From the cell containing the given text, extract its center point as [X, Y] coordinate. 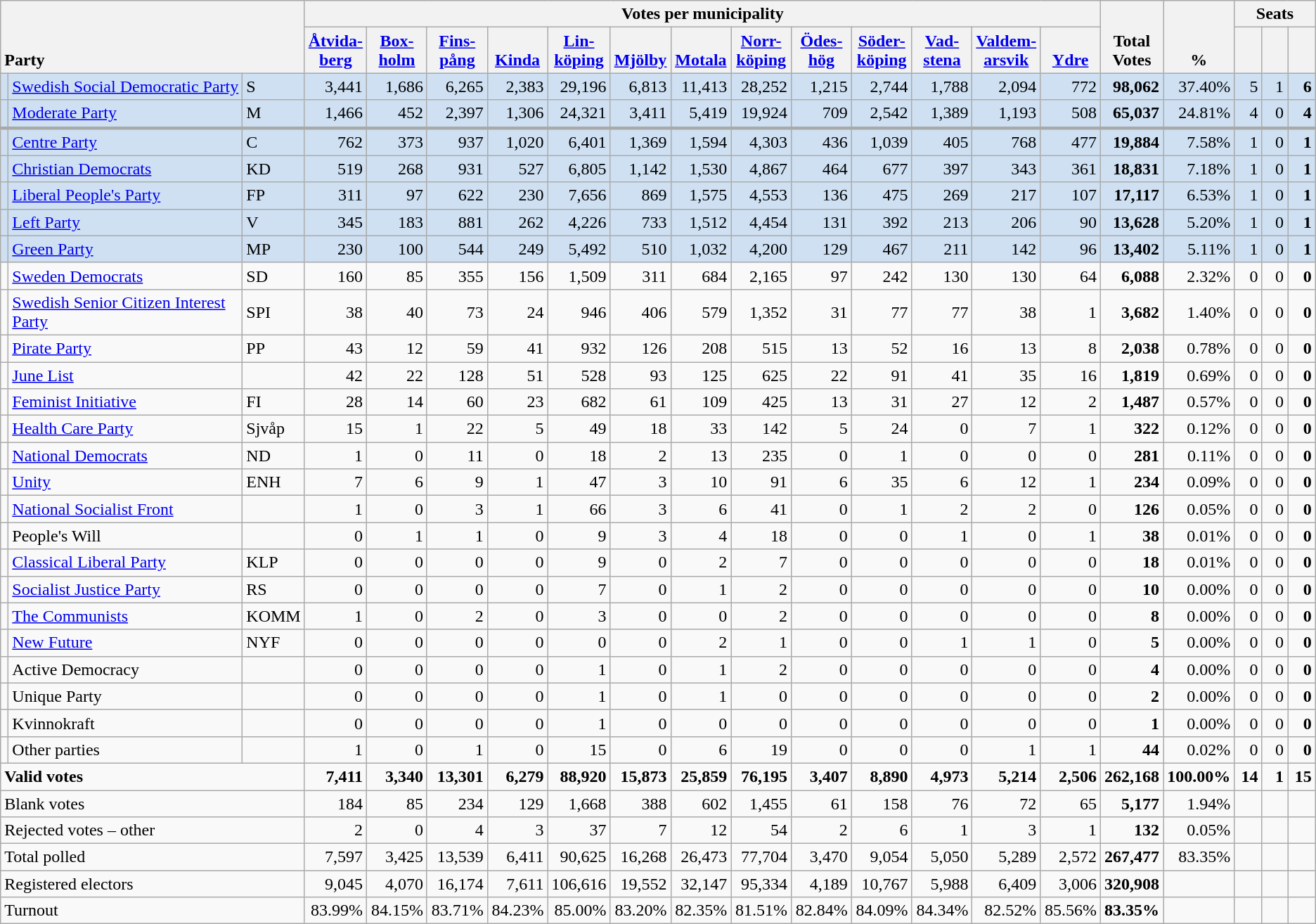
425 [761, 402]
6,401 [579, 142]
13,301 [457, 776]
0.12% [1199, 429]
125 [701, 375]
52 [882, 348]
682 [579, 402]
23 [517, 402]
KLP [273, 563]
43 [335, 348]
208 [701, 348]
4,553 [761, 195]
96 [1071, 249]
Unity [125, 482]
528 [579, 375]
4,189 [822, 884]
269 [942, 195]
32,147 [701, 884]
211 [942, 249]
0.57% [1199, 402]
268 [397, 169]
Left Party [125, 222]
2,383 [517, 86]
24,321 [579, 114]
128 [457, 375]
Söder- köping [882, 51]
85.00% [579, 911]
6,279 [517, 776]
Åtvida- berg [335, 51]
2,744 [882, 86]
109 [701, 402]
6,088 [1132, 276]
7,611 [517, 884]
83.71% [457, 911]
107 [1071, 195]
82.84% [822, 911]
373 [397, 142]
4,973 [942, 776]
602 [701, 804]
1.94% [1199, 804]
84.23% [517, 911]
1,788 [942, 86]
3,340 [397, 776]
1,530 [701, 169]
33 [701, 429]
Seats [1275, 14]
Pirate Party [125, 348]
5,419 [701, 114]
131 [822, 222]
1,509 [579, 276]
19,884 [1132, 142]
677 [882, 169]
28,252 [761, 86]
ENH [273, 482]
Rejected votes – other [153, 830]
44 [1132, 750]
65 [1071, 804]
Vad- stena [942, 51]
1,142 [640, 169]
11 [457, 456]
183 [397, 222]
24.81% [1199, 114]
77,704 [761, 857]
0.09% [1199, 482]
Active Democracy [125, 669]
733 [640, 222]
361 [1071, 169]
5.20% [1199, 222]
4,200 [761, 249]
7,411 [335, 776]
5,289 [1007, 857]
3,470 [822, 857]
9,045 [335, 884]
90 [1071, 222]
28 [335, 402]
1,512 [701, 222]
PP [273, 348]
6,411 [517, 857]
93 [640, 375]
59 [457, 348]
National Socialist Front [125, 509]
June List [125, 375]
SD [273, 276]
ND [273, 456]
Valid votes [153, 776]
132 [1132, 830]
519 [335, 169]
Centre Party [125, 142]
5.11% [1199, 249]
262 [517, 222]
RS [273, 589]
206 [1007, 222]
3,407 [822, 776]
405 [942, 142]
1,020 [517, 142]
% [1199, 37]
KD [273, 169]
64 [1071, 276]
Turnout [153, 911]
1,487 [1132, 402]
SPI [273, 312]
37 [579, 830]
4,226 [579, 222]
136 [822, 195]
2,094 [1007, 86]
Ödes- hög [822, 51]
515 [761, 348]
1,575 [701, 195]
7.58% [1199, 142]
3,682 [1132, 312]
FP [273, 195]
10,767 [882, 884]
242 [882, 276]
7,656 [579, 195]
Kinda [517, 51]
84.34% [942, 911]
625 [761, 375]
40 [397, 312]
106,616 [579, 884]
464 [822, 169]
3,425 [397, 857]
Health Care Party [125, 429]
475 [882, 195]
5,988 [942, 884]
42 [335, 375]
84.15% [397, 911]
3,441 [335, 86]
2,572 [1071, 857]
1,039 [882, 142]
76,195 [761, 776]
1,466 [335, 114]
Total Votes [1132, 37]
772 [1071, 86]
65,037 [1132, 114]
5,177 [1132, 804]
6,409 [1007, 884]
2,397 [457, 114]
Green Party [125, 249]
25,859 [701, 776]
946 [579, 312]
322 [1132, 429]
17,117 [1132, 195]
7.18% [1199, 169]
1,455 [761, 804]
Ydre [1071, 51]
54 [761, 830]
579 [701, 312]
Liberal People's Party [125, 195]
158 [882, 804]
New Future [125, 643]
320,908 [1132, 884]
281 [1132, 456]
Christian Democrats [125, 169]
0.69% [1199, 375]
345 [335, 222]
869 [640, 195]
Valdem- arsvik [1007, 51]
15,873 [640, 776]
160 [335, 276]
19,552 [640, 884]
343 [1007, 169]
51 [517, 375]
1,352 [761, 312]
1,369 [640, 142]
355 [457, 276]
82.52% [1007, 911]
622 [457, 195]
M [273, 114]
Norr- köping [761, 51]
47 [579, 482]
Sjvåp [273, 429]
MP [273, 249]
452 [397, 114]
8,890 [882, 776]
5,214 [1007, 776]
Mjölby [640, 51]
1,686 [397, 86]
6.53% [1199, 195]
19 [761, 750]
60 [457, 402]
6,265 [457, 86]
Kvinnokraft [125, 723]
1,032 [701, 249]
19,924 [761, 114]
1,389 [942, 114]
213 [942, 222]
27 [942, 402]
Lin- köping [579, 51]
16,174 [457, 884]
267,477 [1132, 857]
Sweden Democrats [125, 276]
510 [640, 249]
95,334 [761, 884]
762 [335, 142]
13,402 [1132, 249]
1,668 [579, 804]
90,625 [579, 857]
Swedish Senior Citizen Interest Party [125, 312]
100.00% [1199, 776]
4,867 [761, 169]
26,473 [701, 857]
4,070 [397, 884]
1,819 [1132, 375]
2,542 [882, 114]
0.02% [1199, 750]
0.11% [1199, 456]
262,168 [1132, 776]
5,050 [942, 857]
83.99% [335, 911]
81.51% [761, 911]
73 [457, 312]
KOMM [273, 616]
544 [457, 249]
85.56% [1071, 911]
66 [579, 509]
Blank votes [153, 804]
768 [1007, 142]
477 [1071, 142]
Feminist Initiative [125, 402]
98,062 [1132, 86]
Classical Liberal Party [125, 563]
156 [517, 276]
937 [457, 142]
C [273, 142]
5,492 [579, 249]
76 [942, 804]
88,920 [579, 776]
397 [942, 169]
18,831 [1132, 169]
6,813 [640, 86]
13,628 [1132, 222]
V [273, 222]
392 [882, 222]
2,506 [1071, 776]
1,215 [822, 86]
1,193 [1007, 114]
2,165 [761, 276]
People's Will [125, 536]
1,306 [517, 114]
Socialist Justice Party [125, 589]
249 [517, 249]
684 [701, 276]
82.35% [701, 911]
FI [273, 402]
527 [517, 169]
49 [579, 429]
Motala [701, 51]
Swedish Social Democratic Party [125, 86]
Moderate Party [125, 114]
6,805 [579, 169]
184 [335, 804]
2.32% [1199, 276]
406 [640, 312]
Fins- pång [457, 51]
9,054 [882, 857]
Box- holm [397, 51]
235 [761, 456]
3,006 [1071, 884]
508 [1071, 114]
16,268 [640, 857]
217 [1007, 195]
1.40% [1199, 312]
436 [822, 142]
4,454 [761, 222]
1,594 [701, 142]
72 [1007, 804]
709 [822, 114]
467 [882, 249]
Unique Party [125, 696]
11,413 [701, 86]
Registered electors [153, 884]
S [273, 86]
7,597 [335, 857]
100 [397, 249]
37.40% [1199, 86]
2,038 [1132, 348]
Votes per municipality [702, 14]
0.78% [1199, 348]
84.09% [882, 911]
29,196 [579, 86]
13,539 [457, 857]
931 [457, 169]
881 [457, 222]
Party [153, 37]
388 [640, 804]
Other parties [125, 750]
NYF [273, 643]
83.20% [640, 911]
The Communists [125, 616]
Total polled [153, 857]
3,411 [640, 114]
932 [579, 348]
National Democrats [125, 456]
4,303 [761, 142]
